From the cell containing the given text, extract its center point as (X, Y) coordinate. 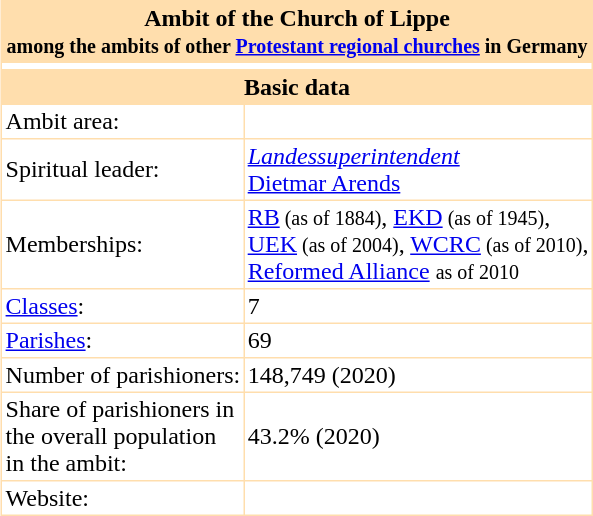
148,749 (2020) (418, 374)
Ambit of the Church of Lippe among the ambits of other Protestant regional churches in Germany (298, 32)
7 (418, 306)
69 (418, 340)
43.2% (2020) (418, 436)
Basic data (298, 86)
LandessuperintendentDietmar Arends (418, 170)
Parishes: (124, 340)
Website: (124, 498)
Ambit area: (124, 122)
Memberships: (124, 244)
Share of parishioners in the overall population in the ambit: (124, 436)
Classes: (124, 306)
Number of parishioners: (124, 374)
RB (as of 1884), EKD (as of 1945), UEK (as of 2004), WCRC (as of 2010), Reformed Alliance as of 2010 (418, 244)
Spiritual leader: (124, 170)
